Return (x, y) of the center of cell containing provided text 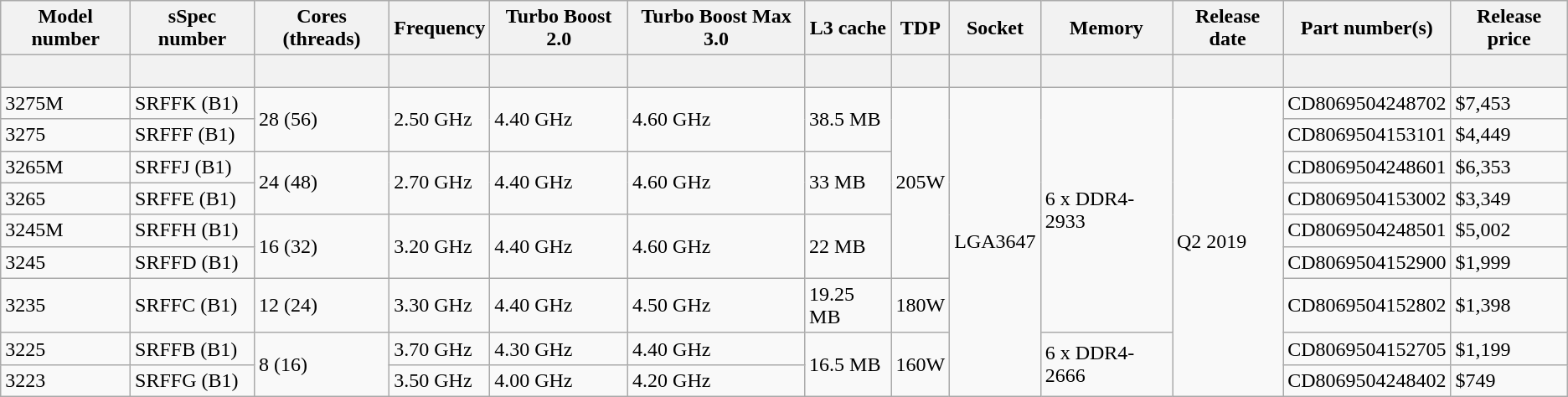
L3 cache (848, 28)
CD8069504153002 (1367, 198)
205W (921, 183)
$7,453 (1509, 103)
2.50 GHz (440, 119)
CD8069504153101 (1367, 135)
CD8069504152705 (1367, 348)
sSpec number (193, 28)
2.70 GHz (440, 183)
$1,199 (1509, 348)
3275M (65, 103)
4.30 GHz (560, 348)
Cores (threads) (322, 28)
22 MB (848, 246)
Socket (995, 28)
3.30 GHz (440, 305)
28 (56) (322, 119)
24 (48) (322, 183)
Q2 2019 (1228, 242)
Release price (1509, 28)
SRFFH (B1) (193, 230)
SRFFC (B1) (193, 305)
CD8069504152802 (1367, 305)
3265 (65, 198)
3275 (65, 135)
3265M (65, 167)
SRFFF (B1) (193, 135)
SRFFK (B1) (193, 103)
$749 (1509, 380)
$4,449 (1509, 135)
3235 (65, 305)
TDP (921, 28)
16.5 MB (848, 364)
Memory (1106, 28)
Release date (1228, 28)
3245M (65, 230)
6 x DDR4-2666 (1106, 364)
$5,002 (1509, 230)
8 (16) (322, 364)
SRFFE (B1) (193, 198)
12 (24) (322, 305)
CD8069504248601 (1367, 167)
4.00 GHz (560, 380)
3.50 GHz (440, 380)
Frequency (440, 28)
CD8069504248501 (1367, 230)
LGA3647 (995, 242)
SRFFD (B1) (193, 262)
Turbo Boost Max 3.0 (717, 28)
160W (921, 364)
3.70 GHz (440, 348)
CD8069504248402 (1367, 380)
SRFFG (B1) (193, 380)
$3,349 (1509, 198)
$1,999 (1509, 262)
SRFFJ (B1) (193, 167)
$1,398 (1509, 305)
4.20 GHz (717, 380)
Model number (65, 28)
3245 (65, 262)
$6,353 (1509, 167)
Turbo Boost 2.0 (560, 28)
3225 (65, 348)
16 (32) (322, 246)
19.25 MB (848, 305)
3.20 GHz (440, 246)
6 x DDR4-2933 (1106, 209)
38.5 MB (848, 119)
CD8069504248702 (1367, 103)
CD8069504152900 (1367, 262)
180W (921, 305)
SRFFB (B1) (193, 348)
33 MB (848, 183)
3223 (65, 380)
Part number(s) (1367, 28)
4.50 GHz (717, 305)
